Identify which cell holds the provided text, then report its (x, y) central coordinate. 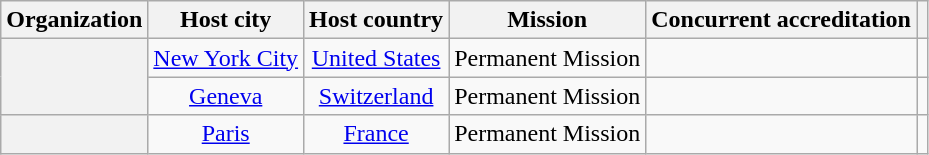
France (376, 134)
Geneva (226, 96)
Organization (74, 20)
Mission (548, 20)
Host country (376, 20)
United States (376, 58)
Concurrent accreditation (782, 20)
New York City (226, 58)
Switzerland (376, 96)
Paris (226, 134)
Host city (226, 20)
